Search for the cell housing the specified text and yield its (x, y) center coordinate. 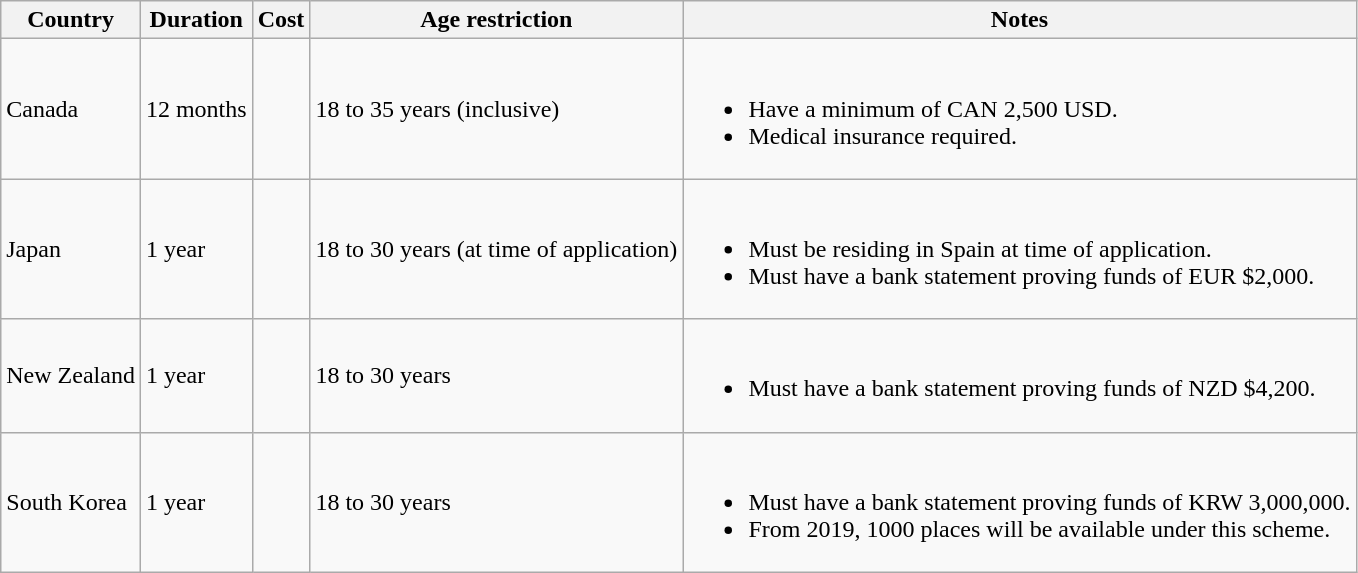
Have a minimum of CAN 2,500 USD.Medical insurance required. (1020, 109)
Japan (71, 249)
12 months (196, 109)
South Korea (71, 502)
New Zealand (71, 376)
Must have a bank statement proving funds of NZD $4,200. (1020, 376)
Must have a bank statement proving funds of KRW 3,000,000.From 2019, 1000 places will be available under this scheme. (1020, 502)
Cost (281, 20)
Duration (196, 20)
Must be residing in Spain at time of application.Must have a bank statement proving funds of EUR $2,000. (1020, 249)
18 to 35 years (inclusive) (496, 109)
18 to 30 years (at time of application) (496, 249)
Age restriction (496, 20)
Canada (71, 109)
Country (71, 20)
Notes (1020, 20)
